Return the [X, Y] coordinate for the center point of the cell that contains the specified text.  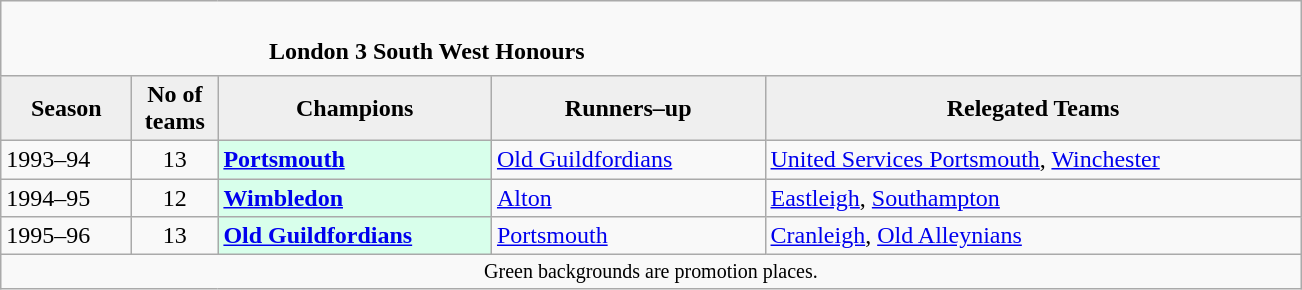
United Services Portsmouth, Winchester [1033, 159]
Green backgrounds are promotion places. [651, 272]
No of teams [175, 108]
1995–96 [66, 236]
1994–95 [66, 197]
12 [175, 197]
Wimbledon [355, 197]
Cranleigh, Old Alleynians [1033, 236]
Runners–up [628, 108]
Champions [355, 108]
Season [66, 108]
Eastleigh, Southampton [1033, 197]
1993–94 [66, 159]
Relegated Teams [1033, 108]
Alton [628, 197]
